Find where the given text appears and provide that cell's center as [x, y] coordinate. 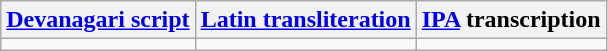
Devanagari script [98, 20]
IPA transcription [511, 20]
Latin transliteration [306, 20]
